Provide the (x, y) coordinate of the cell's center where the given text is located.  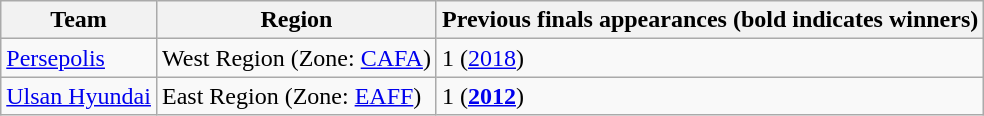
Persepolis (79, 58)
Ulsan Hyundai (79, 96)
1 (2018) (710, 58)
1 (2012) (710, 96)
Team (79, 20)
Region (296, 20)
East Region (Zone: EAFF) (296, 96)
West Region (Zone: CAFA) (296, 58)
Previous finals appearances (bold indicates winners) (710, 20)
